Return (x, y) of the center of cell containing provided text 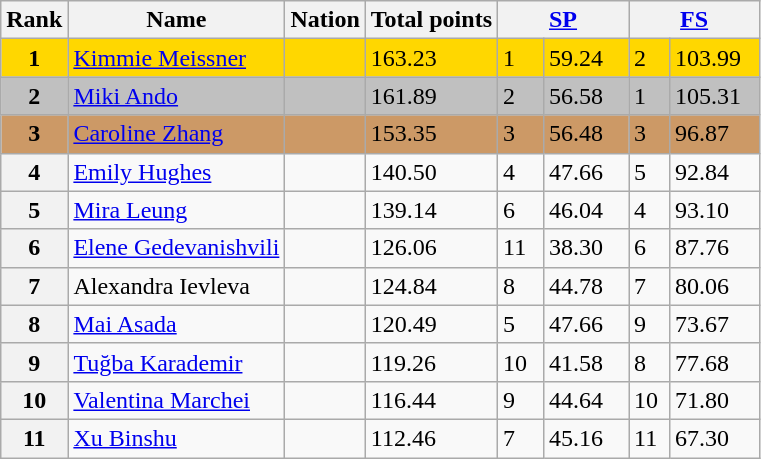
96.87 (715, 134)
Nation (325, 20)
112.46 (431, 438)
Caroline Zhang (176, 134)
92.84 (715, 172)
41.58 (586, 362)
Xu Binshu (176, 438)
Valentina Marchei (176, 400)
80.06 (715, 286)
FS (694, 20)
77.68 (715, 362)
139.14 (431, 210)
163.23 (431, 58)
46.04 (586, 210)
120.49 (431, 324)
116.44 (431, 400)
Tuğba Karademir (176, 362)
Total points (431, 20)
87.76 (715, 248)
Elene Gedevanishvili (176, 248)
67.30 (715, 438)
124.84 (431, 286)
Rank (34, 20)
73.67 (715, 324)
105.31 (715, 96)
71.80 (715, 400)
59.24 (586, 58)
103.99 (715, 58)
44.78 (586, 286)
Miki Ando (176, 96)
93.10 (715, 210)
153.35 (431, 134)
56.48 (586, 134)
119.26 (431, 362)
Alexandra Ievleva (176, 286)
38.30 (586, 248)
Kimmie Meissner (176, 58)
45.16 (586, 438)
56.58 (586, 96)
140.50 (431, 172)
126.06 (431, 248)
44.64 (586, 400)
Name (176, 20)
161.89 (431, 96)
SP (564, 20)
Mira Leung (176, 210)
Emily Hughes (176, 172)
Mai Asada (176, 324)
